Provide the (x, y) coordinate of the cell's center where the given text is located.  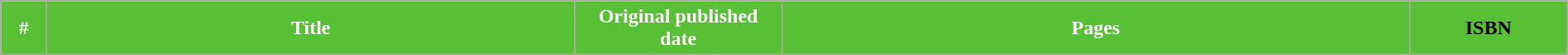
# (24, 28)
Original published date (678, 28)
Pages (1097, 28)
Title (311, 28)
ISBN (1489, 28)
